Capture the cell that displays the provided text and extract its (x, y) central coordinate. 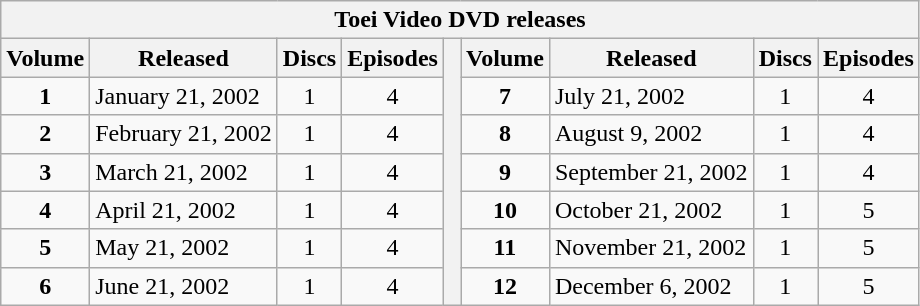
April 21, 2002 (184, 210)
October 21, 2002 (651, 210)
9 (506, 172)
2 (46, 134)
3 (46, 172)
7 (506, 96)
November 21, 2002 (651, 248)
December 6, 2002 (651, 286)
July 21, 2002 (651, 96)
September 21, 2002 (651, 172)
Toei Video DVD releases (460, 20)
January 21, 2002 (184, 96)
March 21, 2002 (184, 172)
February 21, 2002 (184, 134)
May 21, 2002 (184, 248)
10 (506, 210)
11 (506, 248)
August 9, 2002 (651, 134)
8 (506, 134)
6 (46, 286)
June 21, 2002 (184, 286)
12 (506, 286)
